Search for the cell housing the specified text and yield its (X, Y) center coordinate. 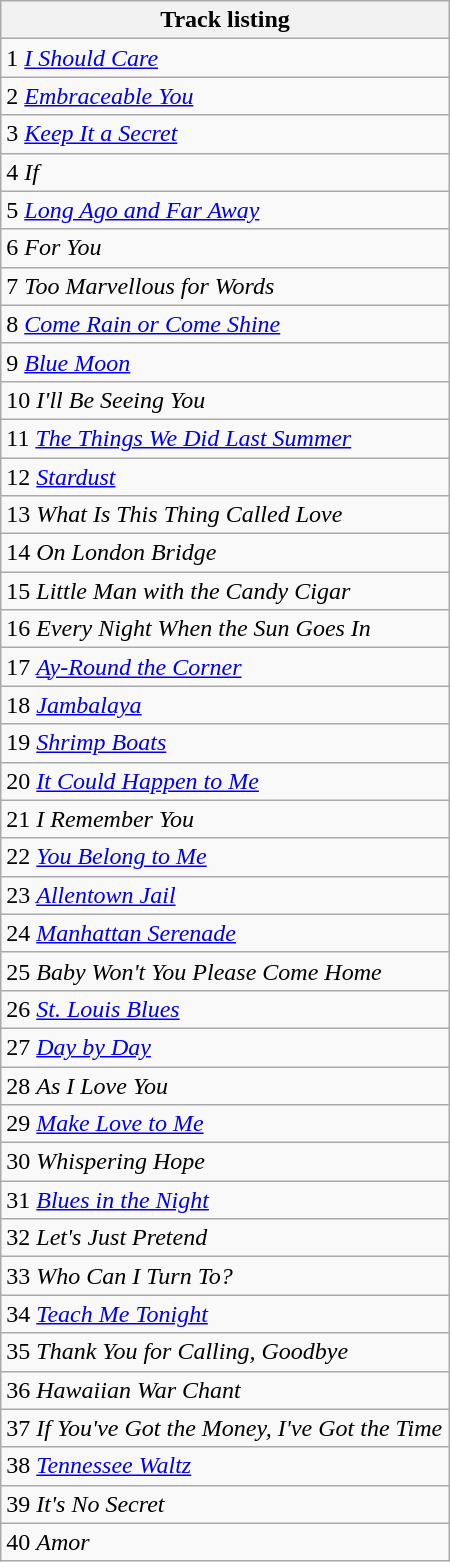
30 Whispering Hope (225, 1162)
2 Embraceable You (225, 96)
15 Little Man with the Candy Cigar (225, 591)
31 Blues in the Night (225, 1200)
19 Shrimp Boats (225, 743)
14 On London Bridge (225, 553)
36 Hawaiian War Chant (225, 1390)
21 I Remember You (225, 819)
4 If (225, 172)
37 If You've Got the Money, I've Got the Time (225, 1428)
10 I'll Be Seeing You (225, 400)
1 I Should Care (225, 58)
20 It Could Happen to Me (225, 781)
23 Allentown Jail (225, 895)
11 The Things We Did Last Summer (225, 438)
32 Let's Just Pretend (225, 1238)
6 For You (225, 248)
24 Manhattan Serenade (225, 933)
16 Every Night When the Sun Goes In (225, 629)
27 Day by Day (225, 1047)
8 Come Rain or Come Shine (225, 324)
22 You Belong to Me (225, 857)
29 Make Love to Me (225, 1124)
38 Tennessee Waltz (225, 1466)
7 Too Marvellous for Words (225, 286)
18 Jambalaya (225, 705)
39 It's No Secret (225, 1504)
34 Teach Me Tonight (225, 1314)
13 What Is This Thing Called Love (225, 515)
25 Baby Won't You Please Come Home (225, 971)
3 Keep It a Secret (225, 134)
40 Amor (225, 1542)
28 As I Love You (225, 1085)
Track listing (225, 20)
35 Thank You for Calling, Goodbye (225, 1352)
5 Long Ago and Far Away (225, 210)
26 St. Louis Blues (225, 1009)
33 Who Can I Turn To? (225, 1276)
12 Stardust (225, 477)
9 Blue Moon (225, 362)
17 Ay-Round the Corner (225, 667)
